For the text-containing cell, return its midpoint in [x, y] coordinate format. 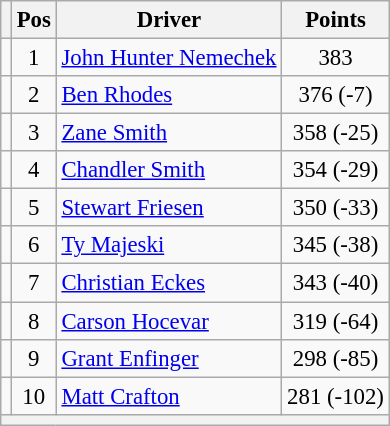
4 [34, 170]
Matt Crafton [169, 396]
Stewart Friesen [169, 208]
298 (-85) [336, 358]
5 [34, 208]
Carson Hocevar [169, 321]
Ben Rhodes [169, 95]
2 [34, 95]
10 [34, 396]
281 (-102) [336, 396]
Ty Majeski [169, 245]
376 (-7) [336, 95]
358 (-25) [336, 133]
345 (-38) [336, 245]
Grant Enfinger [169, 358]
7 [34, 283]
3 [34, 133]
6 [34, 245]
350 (-33) [336, 208]
Pos [34, 20]
John Hunter Nemechek [169, 58]
9 [34, 358]
Points [336, 20]
383 [336, 58]
Christian Eckes [169, 283]
319 (-64) [336, 321]
Driver [169, 20]
354 (-29) [336, 170]
343 (-40) [336, 283]
Chandler Smith [169, 170]
8 [34, 321]
1 [34, 58]
Zane Smith [169, 133]
